Capture the cell that displays the provided text and extract its [x, y] central coordinate. 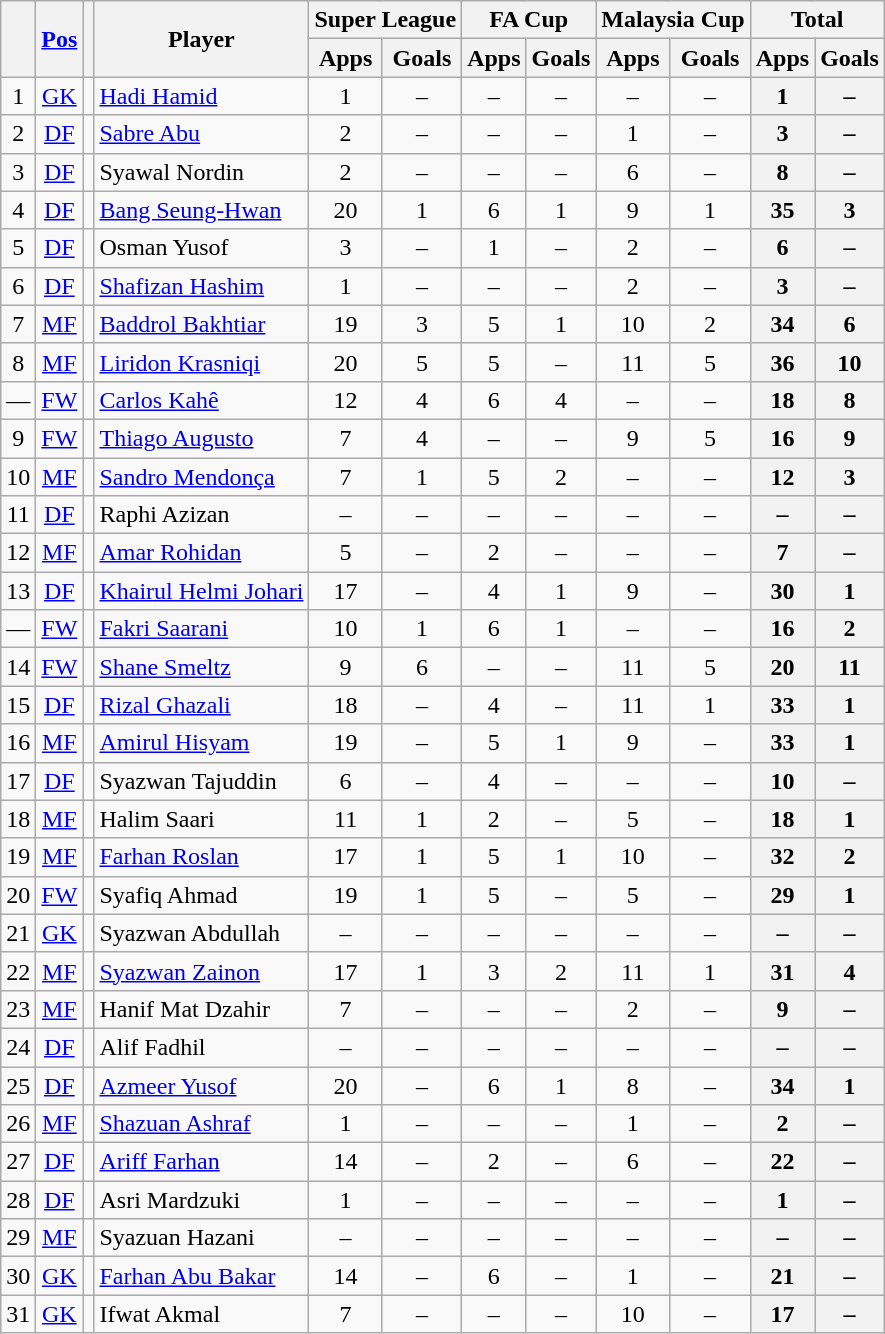
Total [817, 20]
32 [782, 857]
Pos [60, 39]
Hanif Mat Dzahir [202, 1009]
24 [18, 1047]
FA Cup [529, 20]
Syawal Nordin [202, 172]
Fakri Saarani [202, 629]
Syazwan Abdullah [202, 933]
Ifwat Akmal [202, 1314]
Liridon Krasniqi [202, 362]
Raphi Azizan [202, 515]
15 [18, 705]
Amar Rohidan [202, 553]
Malaysia Cup [673, 20]
Khairul Helmi Johari [202, 591]
Ariff Farhan [202, 1162]
36 [782, 362]
13 [18, 591]
Shane Smeltz [202, 667]
Syafiq Ahmad [202, 895]
Sandro Mendonça [202, 477]
Shafizan Hashim [202, 286]
Asri Mardzuki [202, 1200]
27 [18, 1162]
Hadi Hamid [202, 96]
Farhan Abu Bakar [202, 1276]
Syazwan Tajuddin [202, 781]
Alif Fadhil [202, 1047]
Syazwan Zainon [202, 971]
25 [18, 1085]
35 [782, 210]
Sabre Abu [202, 134]
23 [18, 1009]
Bang Seung-Hwan [202, 210]
26 [18, 1124]
28 [18, 1200]
Baddrol Bakhtiar [202, 324]
Shazuan Ashraf [202, 1124]
Carlos Kahê [202, 400]
Super League [386, 20]
Amirul Hisyam [202, 743]
Rizal Ghazali [202, 705]
Thiago Augusto [202, 438]
Azmeer Yusof [202, 1085]
Osman Yusof [202, 248]
Halim Saari [202, 819]
Farhan Roslan [202, 857]
Syazuan Hazani [202, 1238]
Player [202, 39]
